Determine the (x, y) coordinate at the center of the cell enclosing the given text.  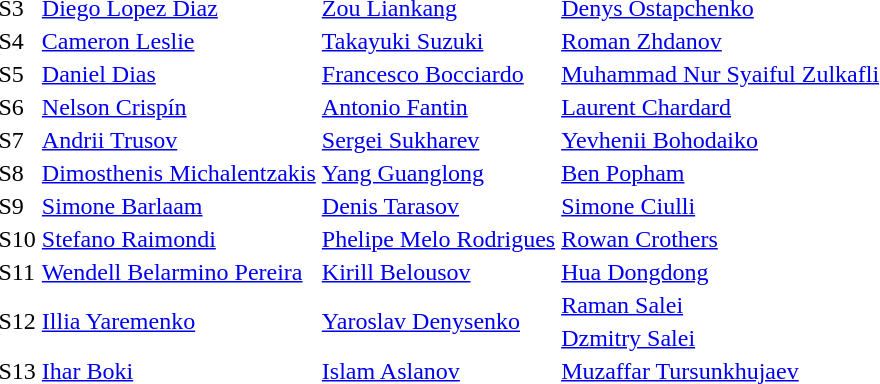
Antonio Fantin (438, 107)
Francesco Bocciardo (438, 74)
Yang Guanglong (438, 173)
Illia Yaremenko (178, 322)
Nelson Crispín (178, 107)
Cameron Leslie (178, 41)
Andrii Trusov (178, 140)
Takayuki Suzuki (438, 41)
Daniel Dias (178, 74)
Stefano Raimondi (178, 239)
Denis Tarasov (438, 206)
Kirill Belousov (438, 272)
Simone Barlaam (178, 206)
Phelipe Melo Rodrigues (438, 239)
Sergei Sukharev (438, 140)
Wendell Belarmino Pereira (178, 272)
Dimosthenis Michalentzakis (178, 173)
Yaroslav Denysenko (438, 322)
